Locate the cell with the specified text and output its (X, Y) center coordinate. 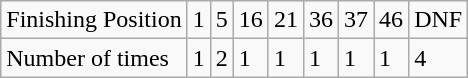
5 (222, 20)
Finishing Position (94, 20)
Number of times (94, 58)
36 (320, 20)
37 (356, 20)
46 (392, 20)
21 (286, 20)
2 (222, 58)
DNF (438, 20)
4 (438, 58)
16 (250, 20)
